Return (x, y) of the center of cell containing provided text 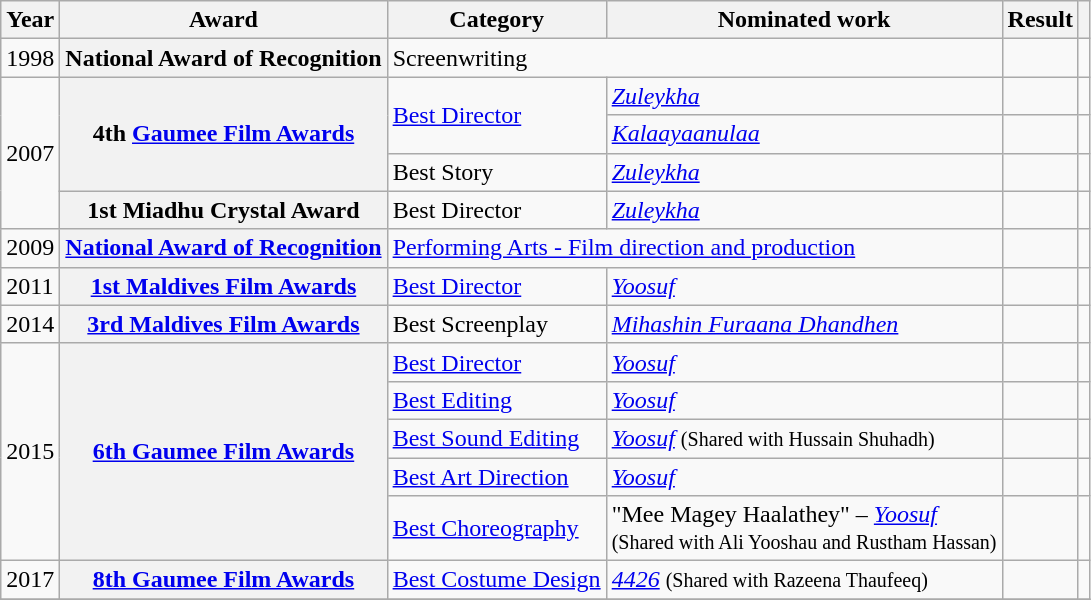
Best Costume Design (496, 580)
1st Maldives Film Awards (224, 286)
4426 (Shared with Razeena Thaufeeq) (804, 580)
Best Sound Editing (496, 438)
2007 (30, 153)
Best Screenplay (496, 324)
Nominated work (804, 20)
Screenwriting (694, 58)
Kalaayaanulaa (804, 134)
Yoosuf (Shared with Hussain Shuhadh) (804, 438)
2011 (30, 286)
1998 (30, 58)
Result (1040, 20)
2015 (30, 452)
"Mee Magey Haalathey" – Yoosuf(Shared with Ali Yooshau and Rustham Hassan) (804, 528)
Award (224, 20)
1st Miadhu Crystal Award (224, 210)
2014 (30, 324)
Mihashin Furaana Dhandhen (804, 324)
6th Gaumee Film Awards (224, 452)
Year (30, 20)
Best Art Direction (496, 477)
8th Gaumee Film Awards (224, 580)
Best Choreography (496, 528)
Performing Arts - Film direction and production (694, 248)
Best Story (496, 172)
Best Editing (496, 400)
Category (496, 20)
3rd Maldives Film Awards (224, 324)
2009 (30, 248)
2017 (30, 580)
4th Gaumee Film Awards (224, 134)
